Capture the cell that displays the provided text and extract its [X, Y] central coordinate. 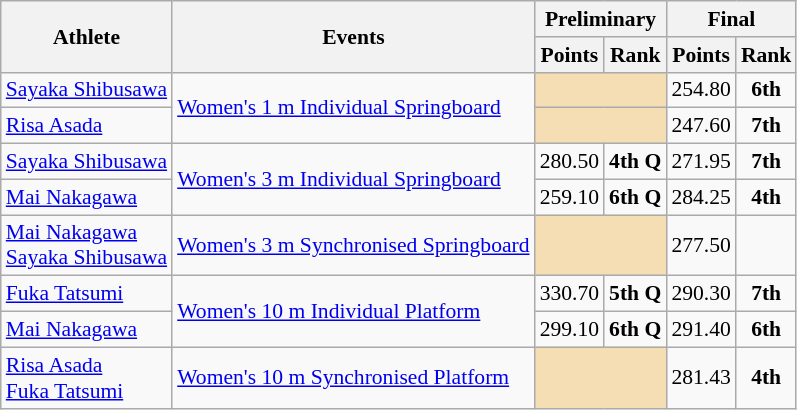
Mai NakagawaSayaka Shibusawa [86, 246]
290.30 [700, 294]
Risa Asada [86, 126]
281.43 [700, 378]
4th Q [635, 162]
299.10 [570, 330]
280.50 [570, 162]
Final [731, 19]
259.10 [570, 197]
Events [353, 36]
Women's 1 m Individual Springboard [353, 108]
271.95 [700, 162]
Women's 10 m Synchronised Platform [353, 378]
Women's 3 m Individual Springboard [353, 180]
247.60 [700, 126]
Fuka Tatsumi [86, 294]
291.40 [700, 330]
277.50 [700, 246]
284.25 [700, 197]
Women's 10 m Individual Platform [353, 312]
Athlete [86, 36]
330.70 [570, 294]
5th Q [635, 294]
Risa AsadaFuka Tatsumi [86, 378]
Women's 3 m Synchronised Springboard [353, 246]
Preliminary [601, 19]
254.80 [700, 90]
